Return (X, Y) of the center of cell containing provided text 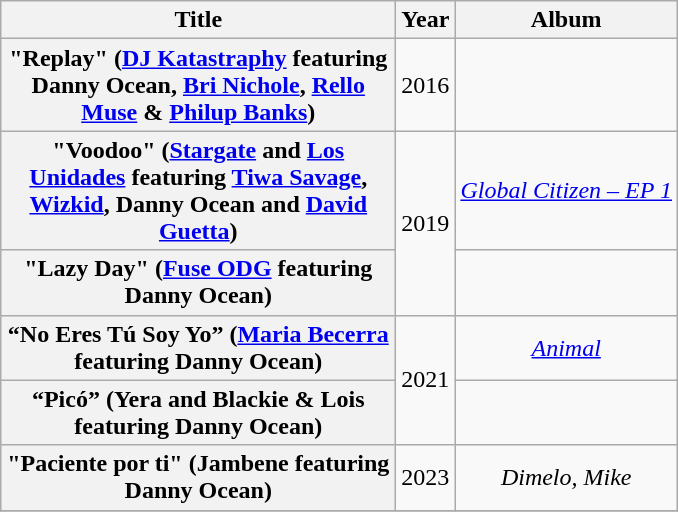
Album (566, 20)
2016 (426, 85)
Title (198, 20)
“Picó” (Yera and Blackie & Lois featuring Danny Ocean) (198, 412)
"Paciente por ti" (Jambene featuring Danny Ocean) (198, 478)
Year (426, 20)
“No Eres Tú Soy Yo” (Maria Becerra featuring Danny Ocean) (198, 348)
2023 (426, 478)
2021 (426, 380)
Dimelo, Mike (566, 478)
Animal (566, 348)
"Voodoo" (Stargate and Los Unidades featuring Tiwa Savage, Wizkid, Danny Ocean and David Guetta) (198, 190)
"Replay" (DJ Katastraphy featuring Danny Ocean, Bri Nichole, Rello Muse & Philup Banks) (198, 85)
2019 (426, 223)
"Lazy Day" (Fuse ODG featuring Danny Ocean) (198, 282)
Global Citizen – EP 1 (566, 190)
